Pinpoint the cell where the given text exists, returning its (X, Y) midpoint coordinate. 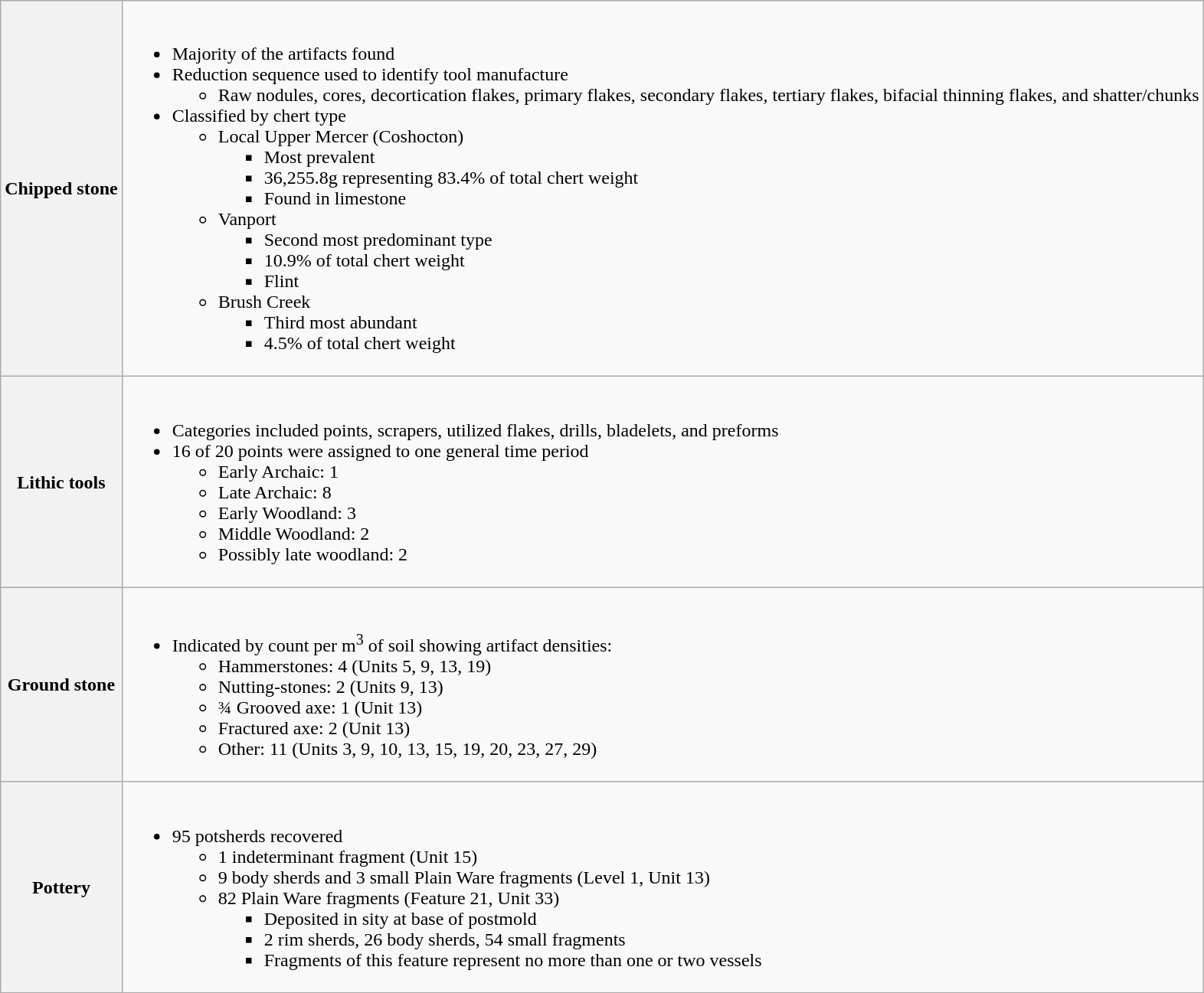
Lithic tools (61, 482)
Chipped stone (61, 188)
Pottery (61, 887)
Ground stone (61, 684)
